Extract the (X, Y) coordinate from the center of the cell holding the provided text.  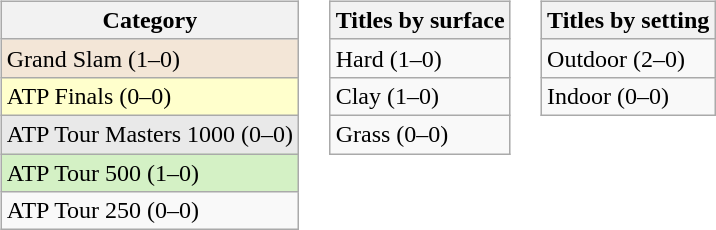
Clay (1–0) (420, 96)
Category (150, 20)
ATP Finals (0–0) (150, 96)
ATP Tour 250 (0–0) (150, 211)
Titles by surface (420, 20)
Outdoor (2–0) (628, 58)
ATP Tour Masters 1000 (0–0) (150, 134)
Indoor (0–0) (628, 96)
Grand Slam (1–0) (150, 58)
Grass (0–0) (420, 134)
ATP Tour 500 (1–0) (150, 173)
Hard (1–0) (420, 58)
Titles by setting (628, 20)
